Extract the (X, Y) coordinate from the center of the cell holding the provided text.  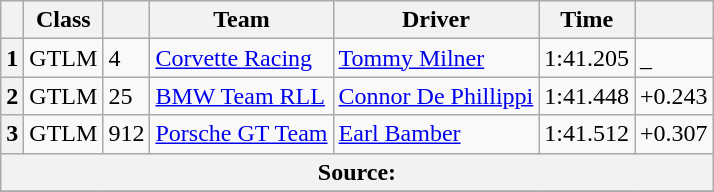
Team (242, 20)
Source: (357, 172)
_ (674, 58)
Time (587, 20)
4 (126, 58)
Class (64, 20)
Porsche GT Team (242, 134)
Corvette Racing (242, 58)
2 (12, 96)
1:41.448 (587, 96)
+0.243 (674, 96)
Tommy Milner (436, 58)
1:41.205 (587, 58)
1 (12, 58)
912 (126, 134)
+0.307 (674, 134)
Driver (436, 20)
Earl Bamber (436, 134)
25 (126, 96)
Connor De Phillippi (436, 96)
1:41.512 (587, 134)
3 (12, 134)
BMW Team RLL (242, 96)
